Output the (X, Y) coordinate of the center of the cell containing the given text.  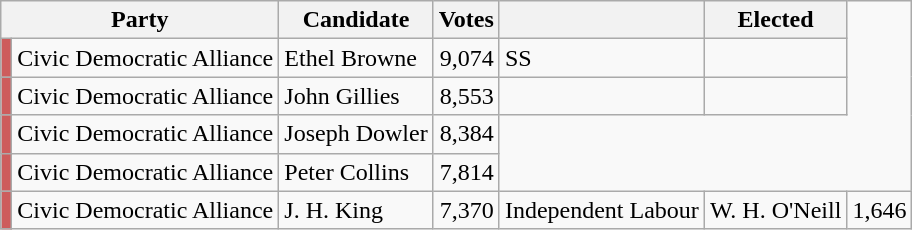
John Gillies (356, 96)
Votes (466, 20)
Ethel Browne (356, 58)
1,646 (880, 210)
Joseph Dowler (356, 134)
8,553 (466, 96)
SS (602, 58)
Candidate (356, 20)
7,370 (466, 210)
Independent Labour (602, 210)
8,384 (466, 134)
9,074 (466, 58)
7,814 (466, 172)
Party (140, 20)
J. H. King (356, 210)
W. H. O'Neill (775, 210)
Peter Collins (356, 172)
Elected (775, 20)
